Capture the cell that displays the provided text and extract its (X, Y) central coordinate. 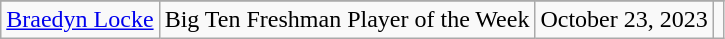
October 23, 2023 (624, 20)
Braedyn Locke (80, 20)
Big Ten Freshman Player of the Week (347, 20)
